For the text-containing cell, return its midpoint in (x, y) coordinate format. 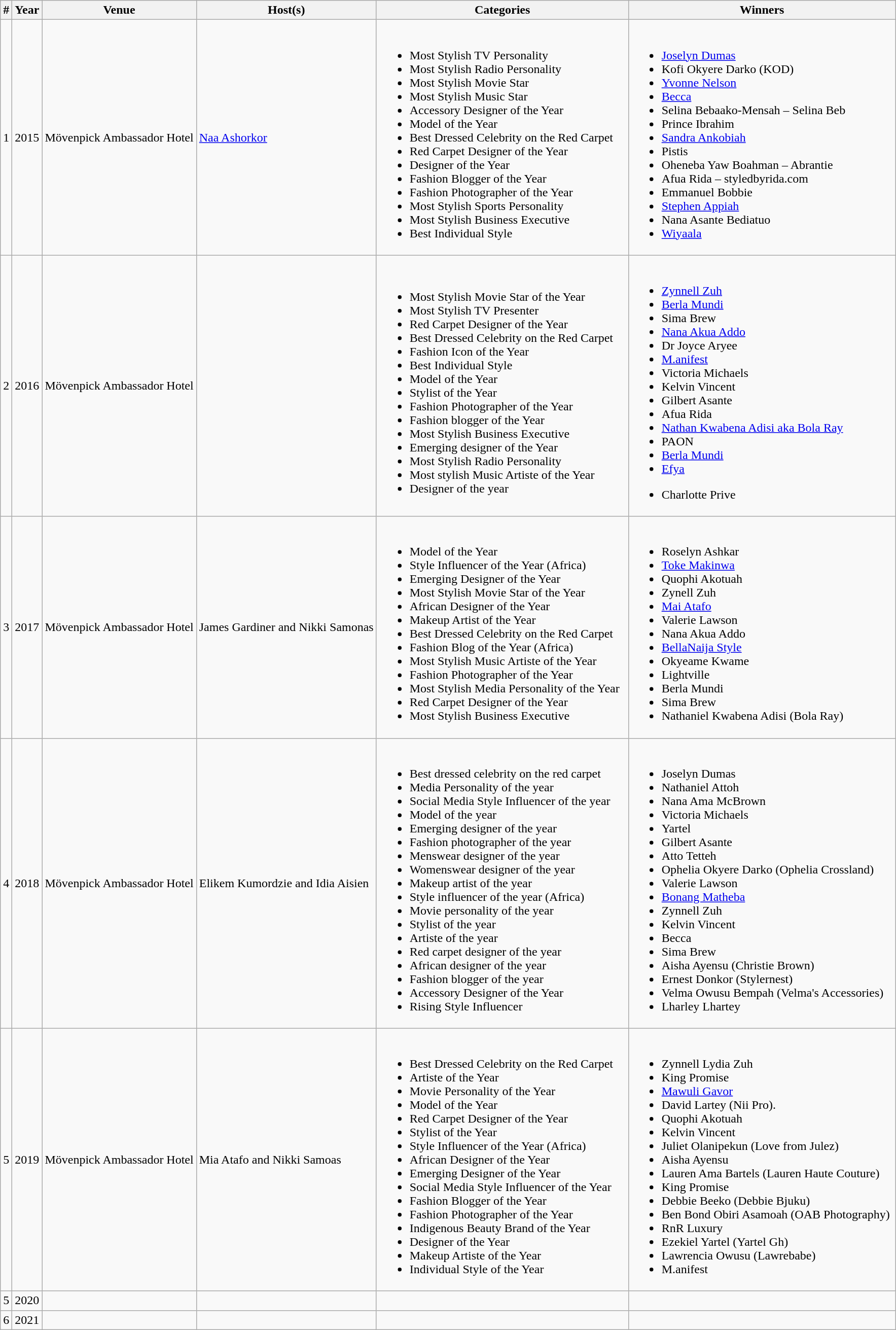
4 (6, 883)
6 (6, 1320)
Naa Ashorkor (286, 137)
2019 (27, 1160)
2018 (27, 883)
Categories (502, 10)
2020 (27, 1301)
2021 (27, 1320)
1 (6, 137)
2016 (27, 386)
Winners (762, 10)
2 (6, 386)
Mia Atafo and Nikki Samoas (286, 1160)
2015 (27, 137)
Venue (119, 10)
2017 (27, 627)
# (6, 10)
Elikem Kumordzie and Idia Aisien (286, 883)
Year (27, 10)
Host(s) (286, 10)
3 (6, 627)
James Gardiner and Nikki Samonas (286, 627)
